Pinpoint the cell where the given text exists, returning its (x, y) midpoint coordinate. 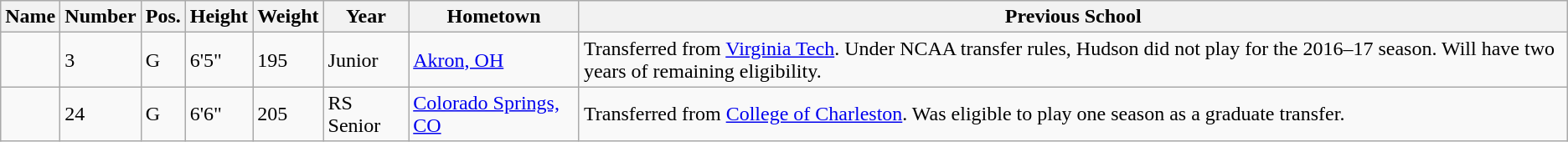
Transferred from College of Charleston. Was eligible to play one season as a graduate transfer. (1073, 114)
Number (101, 17)
Transferred from Virginia Tech. Under NCAA transfer rules, Hudson did not play for the 2016–17 season. Will have two years of remaining eligibility. (1073, 60)
3 (101, 60)
205 (288, 114)
Previous School (1073, 17)
195 (288, 60)
Year (366, 17)
Name (30, 17)
6'6" (219, 114)
6'5" (219, 60)
Height (219, 17)
RS Senior (366, 114)
Akron, OH (494, 60)
Junior (366, 60)
24 (101, 114)
Hometown (494, 17)
Pos. (162, 17)
Colorado Springs, CO (494, 114)
Weight (288, 17)
